Extract the [X, Y] coordinate from the center of the cell holding the provided text.  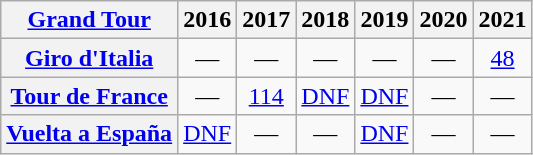
48 [502, 58]
114 [266, 96]
2020 [444, 20]
Vuelta a España [90, 134]
2018 [326, 20]
Grand Tour [90, 20]
2019 [384, 20]
Giro d'Italia [90, 58]
2016 [208, 20]
2017 [266, 20]
2021 [502, 20]
Tour de France [90, 96]
